Pinpoint the cell where the given text exists, returning its (X, Y) midpoint coordinate. 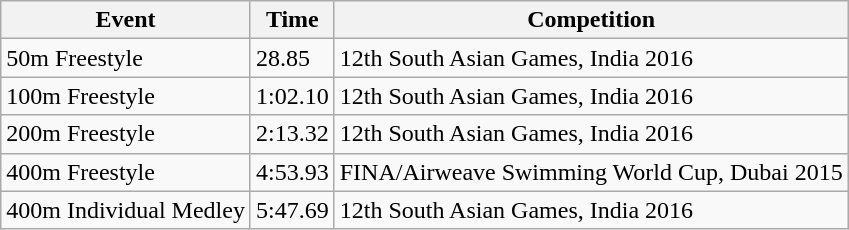
Time (292, 20)
100m Freestyle (126, 96)
50m Freestyle (126, 58)
5:47.69 (292, 210)
1:02.10 (292, 96)
FINA/Airweave Swimming World Cup, Dubai 2015 (591, 172)
200m Freestyle (126, 134)
Competition (591, 20)
400m Freestyle (126, 172)
Event (126, 20)
400m Individual Medley (126, 210)
4:53.93 (292, 172)
2:13.32 (292, 134)
28.85 (292, 58)
